Determine the (x, y) coordinate at the center of the cell enclosing the given text.  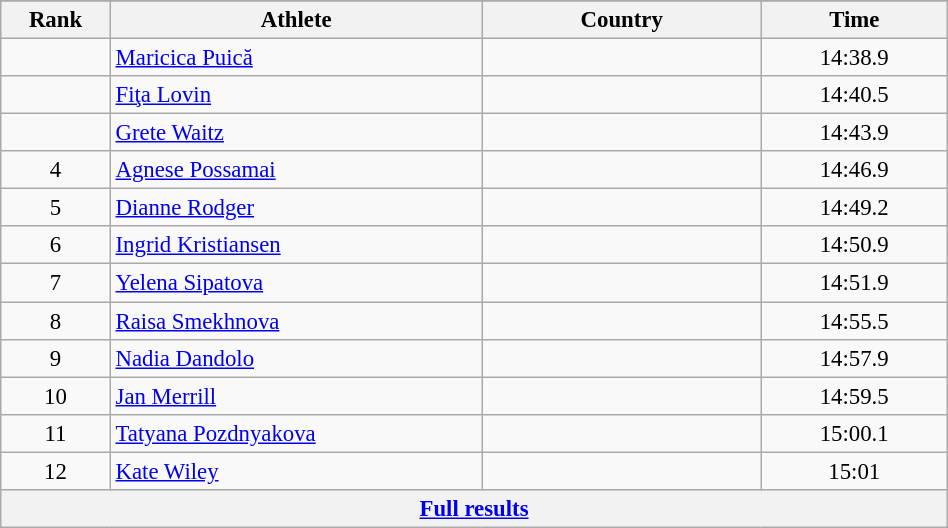
10 (56, 396)
Time (854, 20)
14:51.9 (854, 283)
Dianne Rodger (296, 208)
15:00.1 (854, 433)
Rank (56, 20)
Fiţa Lovin (296, 95)
Country (622, 20)
Jan Merrill (296, 396)
12 (56, 471)
14:38.9 (854, 58)
Kate Wiley (296, 471)
15:01 (854, 471)
11 (56, 433)
6 (56, 245)
14:49.2 (854, 208)
Athlete (296, 20)
Grete Waitz (296, 133)
14:59.5 (854, 396)
9 (56, 358)
Ingrid Kristiansen (296, 245)
Yelena Sipatova (296, 283)
Full results (474, 509)
7 (56, 283)
14:50.9 (854, 245)
14:55.5 (854, 321)
4 (56, 170)
14:40.5 (854, 95)
8 (56, 321)
Raisa Smekhnova (296, 321)
Nadia Dandolo (296, 358)
Agnese Possamai (296, 170)
14:57.9 (854, 358)
14:43.9 (854, 133)
Maricica Puică (296, 58)
Tatyana Pozdnyakova (296, 433)
5 (56, 208)
14:46.9 (854, 170)
